Search for the cell housing the specified text and yield its [x, y] center coordinate. 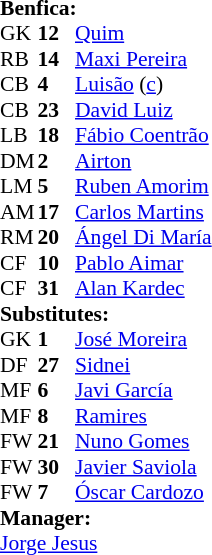
12 [57, 33]
Javier Saviola [144, 467]
Sidnei [144, 365]
Nuno Gomes [144, 441]
LB [19, 135]
Maxi Pereira [144, 59]
Javi García [144, 391]
10 [57, 263]
DM [19, 161]
Pablo Aimar [144, 263]
Ruben Amorim [144, 187]
DF [19, 365]
Carlos Martins [144, 212]
6 [57, 391]
23 [57, 110]
7 [57, 493]
RM [19, 237]
8 [57, 416]
Manager: [106, 518]
AM [19, 212]
Óscar Cardozo [144, 493]
30 [57, 467]
18 [57, 135]
Ángel Di María [144, 237]
1 [57, 339]
20 [57, 237]
Quim [144, 33]
José Moreira [144, 339]
Luisão (c) [144, 85]
Substitutes: [106, 314]
17 [57, 212]
David Luiz [144, 110]
5 [57, 187]
LM [19, 187]
27 [57, 365]
Fábio Coentrão [144, 135]
31 [57, 289]
21 [57, 441]
2 [57, 161]
4 [57, 85]
Airton [144, 161]
14 [57, 59]
Ramires [144, 416]
Alan Kardec [144, 289]
RB [19, 59]
